Detect which cell encompasses the target text, then output its [x, y] center coordinate. 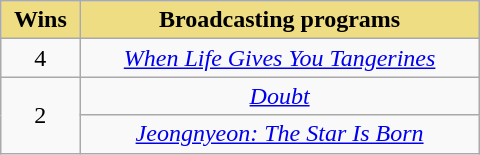
Broadcasting programs [280, 20]
Wins [40, 20]
4 [40, 58]
Jeongnyeon: The Star Is Born [280, 134]
2 [40, 115]
Doubt [280, 96]
When Life Gives You Tangerines [280, 58]
